Scan for the cell matching the given text and deliver its (X, Y) coordinate at center. 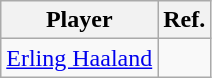
Player (80, 20)
Ref. (184, 20)
Erling Haaland (80, 58)
